Find where the given text appears and provide that cell's center as [x, y] coordinate. 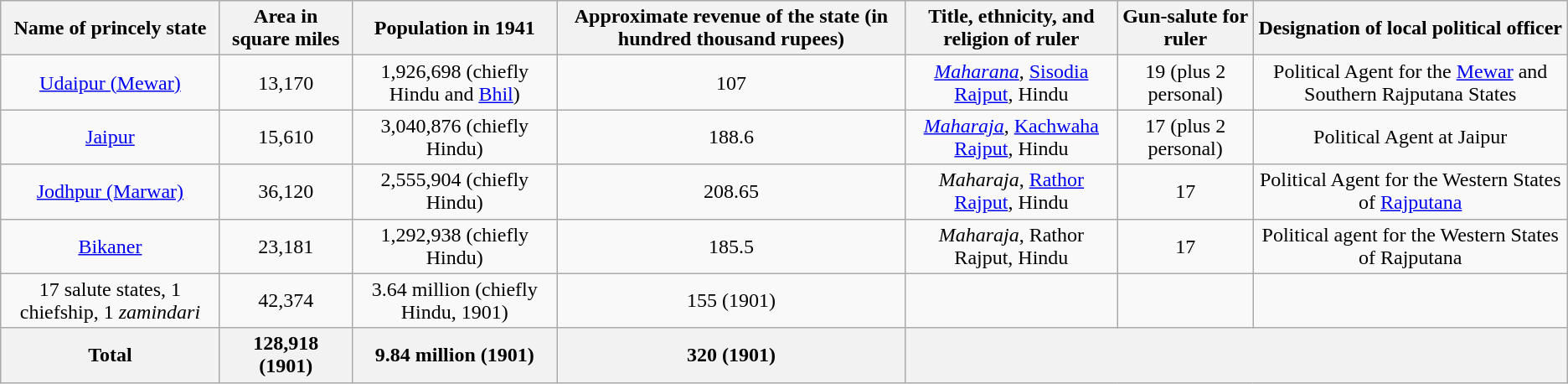
128,918 (1901) [286, 355]
1,926,698 (chiefly Hindu and Bhil) [454, 82]
Jodhpur (Marwar) [111, 191]
23,181 [286, 246]
188.6 [730, 138]
42,374 [286, 300]
Political Agent for the Western States of Rajputana [1411, 191]
Total [111, 355]
185.5 [730, 246]
3.64 million (chiefly Hindu, 1901) [454, 300]
107 [730, 82]
208.65 [730, 191]
Maharaja, Kachwaha Rajput, Hindu [1012, 138]
2,555,904 (chiefly Hindu) [454, 191]
15,610 [286, 138]
3,040,876 (chiefly Hindu) [454, 138]
19 (plus 2 personal) [1185, 82]
Maharana, Sisodia Rajput, Hindu [1012, 82]
9.84 million (1901) [454, 355]
Area in square miles [286, 29]
17 (plus 2 personal) [1185, 138]
Political agent for the Western States of Rajputana [1411, 246]
Jaipur [111, 138]
Political Agent for the Mewar and Southern Rajputana States [1411, 82]
Gun-salute for ruler [1185, 29]
Approximate revenue of the state (in hundred thousand rupees) [730, 29]
320 (1901) [730, 355]
13,170 [286, 82]
Population in 1941 [454, 29]
Title, ethnicity, and religion of ruler [1012, 29]
Bikaner [111, 246]
36,120 [286, 191]
Political Agent at Jaipur [1411, 138]
Udaipur (Mewar) [111, 82]
155 (1901) [730, 300]
Designation of local political officer [1411, 29]
1,292,938 (chiefly Hindu) [454, 246]
17 salute states, 1 chiefship, 1 zamindari [111, 300]
Name of princely state [111, 29]
